Scan for the cell matching the given text and deliver its [x, y] coordinate at center. 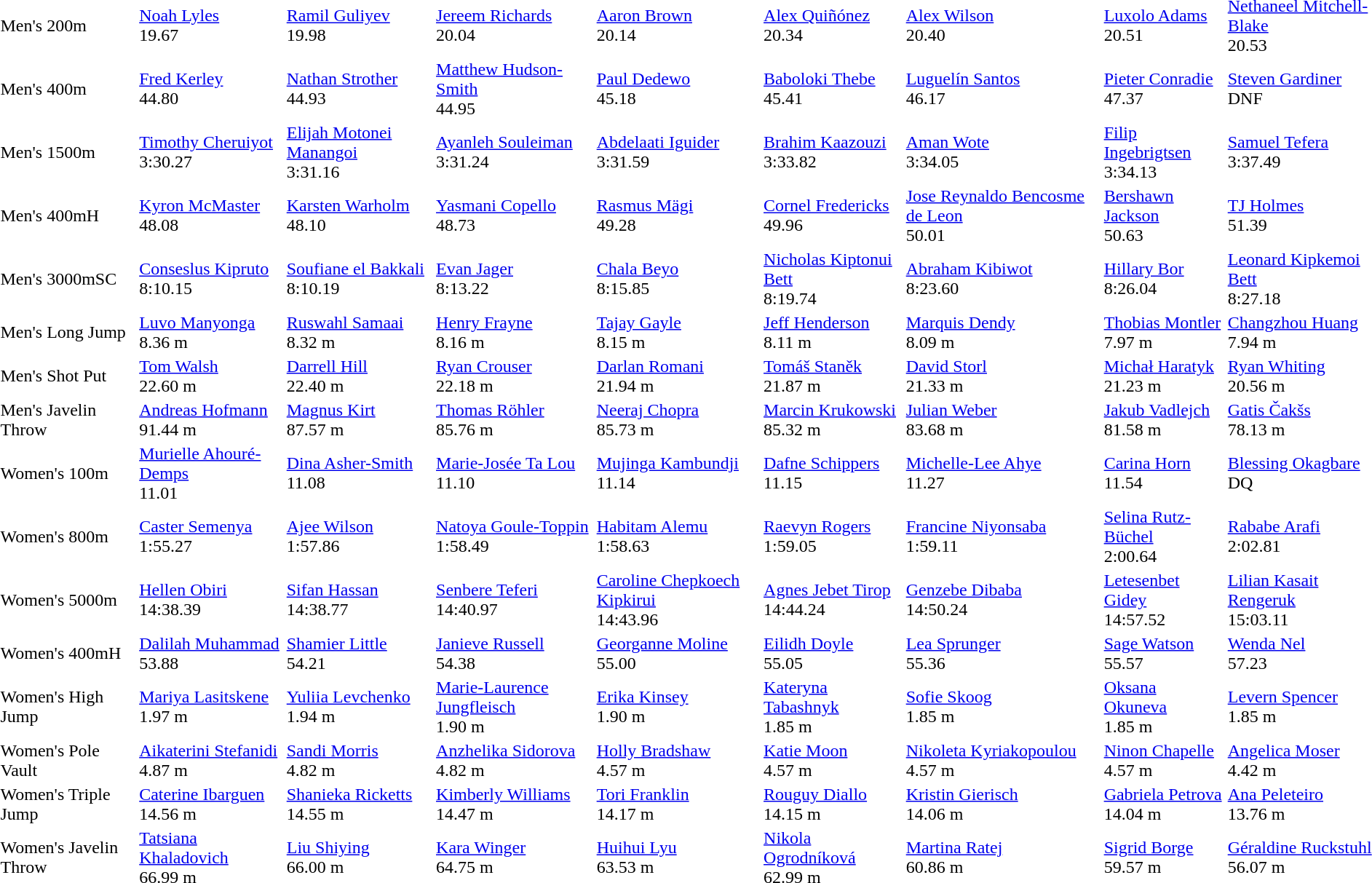
Kyron McMaster 48.08 [211, 215]
Eilidh Doyle 55.05 [833, 654]
Baboloki Thebe 45.41 [833, 89]
Shamier Little 54.21 [359, 654]
Fred Kerley 44.80 [211, 89]
Nikoleta Kyriakopoulou 4.57 m [1003, 760]
Caterine Ibarguen 14.56 m [211, 804]
Marquis Dendy 8.09 m [1003, 332]
Paul Dedewo 45.18 [678, 89]
David Storl 21.33 m [1003, 376]
Marcin Krukowski 85.32 m [833, 419]
Soufiane el Bakkali 8:10.19 [359, 279]
Rouguy Diallo 14.15 m [833, 804]
Shanieka Ricketts 14.55 m [359, 804]
Yasmani Copello 48.73 [515, 215]
Bershawn Jackson 50.63 [1163, 215]
Tajay Gayle 8.15 m [678, 332]
Ruswahl Samaai 8.32 m [359, 332]
Sofie Skoog 1.85 m [1003, 707]
Aman Wote 3:34.05 [1003, 152]
Francine Niyonsaba 1:59.11 [1003, 536]
Georganne Moline 55.00 [678, 654]
Michelle-Lee Ahye 11.27 [1003, 473]
Luguelín Santos 46.17 [1003, 89]
Elijah Motonei Manangoi 3:31.16 [359, 152]
Pieter Conradie 47.37 [1163, 89]
Dina Asher-Smith 11.08 [359, 473]
Murielle Ahouré-Demps 11.01 [211, 473]
Cornel Fredericks 49.96 [833, 215]
Raevyn Rogers 1:59.05 [833, 536]
Andreas Hofmann 91.44 m [211, 419]
Anzhelika Sidorova 4.82 m [515, 760]
Senbere Teferi 14:40.97 [515, 600]
Kimberly Williams 14.47 m [515, 804]
Marie-Laurence Jungfleisch 1.90 m [515, 707]
Michał Haratyk 21.23 m [1163, 376]
Evan Jager 8:13.22 [515, 279]
Letesenbet Gidey 14:57.52 [1163, 600]
Julian Weber 83.68 m [1003, 419]
Mujinga Kambundji 11.14 [678, 473]
Dalilah Muhammad 53.88 [211, 654]
Habitam Alemu 1:58.63 [678, 536]
Sandi Morris 4.82 m [359, 760]
Jeff Henderson 8.11 m [833, 332]
Nathan Strother 44.93 [359, 89]
Abraham Kibiwot 8:23.60 [1003, 279]
Kateryna Tabashnyk 1.85 m [833, 707]
Hellen Obiri 14:38.39 [211, 600]
Brahim Kaazouzi 3:33.82 [833, 152]
Selina Rutz-Büchel 2:00.64 [1163, 536]
Carina Horn 11.54 [1163, 473]
Aikaterini Stefanidi 4.87 m [211, 760]
Timothy Cheruiyot 3:30.27 [211, 152]
Tori Franklin 14.17 m [678, 804]
Tomáš Staněk 21.87 m [833, 376]
Sage Watson 55.57 [1163, 654]
Luvo Manyonga 8.36 m [211, 332]
Caroline Chepkoech Kipkirui 14:43.96 [678, 600]
Karsten Warholm 48.10 [359, 215]
Kristin Gierisch 14.06 m [1003, 804]
Nicholas Kiptonui Bett 8:19.74 [833, 279]
Hillary Bor 8:26.04 [1163, 279]
Ayanleh Souleiman 3:31.24 [515, 152]
Chala Beyo 8:15.85 [678, 279]
Jakub Vadlejch 81.58 m [1163, 419]
Oksana Okuneva 1.85 m [1163, 707]
Mariya Lasitskene 1.97 m [211, 707]
Matthew Hudson-Smith 44.95 [515, 89]
Gabriela Petrova 14.04 m [1163, 804]
Filip Ingebrigtsen 3:34.13 [1163, 152]
Agnes Jebet Tirop 14:44.24 [833, 600]
Ryan Crouser 22.18 m [515, 376]
Magnus Kirt 87.57 m [359, 419]
Caster Semenya 1:55.27 [211, 536]
Janieve Russell 54.38 [515, 654]
Conseslus Kipruto 8:10.15 [211, 279]
Erika Kinsey 1.90 m [678, 707]
Genzebe Dibaba 14:50.24 [1003, 600]
Marie-Josée Ta Lou 11.10 [515, 473]
Yuliia Levchenko 1.94 m [359, 707]
Rasmus Mägi 49.28 [678, 215]
Katie Moon 4.57 m [833, 760]
Thobias Montler 7.97 m [1163, 332]
Ninon Chapelle 4.57 m [1163, 760]
Neeraj Chopra 85.73 m [678, 419]
Thomas Röhler 85.76 m [515, 419]
Henry Frayne 8.16 m [515, 332]
Abdelaati Iguider 3:31.59 [678, 152]
Natoya Goule-Toppin 1:58.49 [515, 536]
Darlan Romani 21.94 m [678, 376]
Ajee Wilson 1:57.86 [359, 536]
Tom Walsh 22.60 m [211, 376]
Dafne Schippers 11.15 [833, 473]
Lea Sprunger 55.36 [1003, 654]
Holly Bradshaw 4.57 m [678, 760]
Jose Reynaldo Bencosme de Leon 50.01 [1003, 215]
Sifan Hassan 14:38.77 [359, 600]
Darrell Hill 22.40 m [359, 376]
